Scan for the cell matching the given text and deliver its [X, Y] coordinate at center. 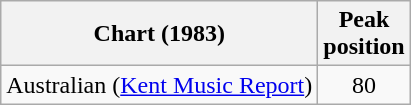
Chart (1983) [160, 34]
Peakposition [364, 34]
80 [364, 85]
Australian (Kent Music Report) [160, 85]
